Locate the cell with the specified text and output its [x, y] center coordinate. 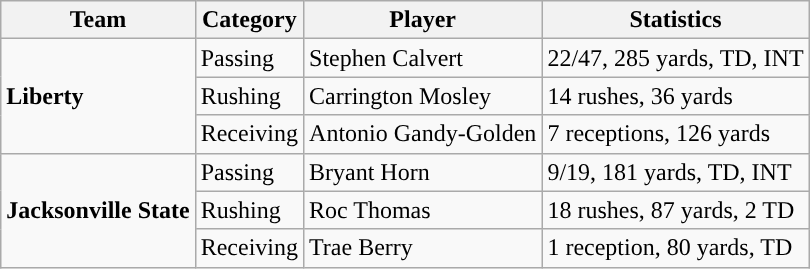
Statistics [676, 20]
Team [98, 20]
Carrington Mosley [423, 96]
Antonio Gandy-Golden [423, 134]
1 reception, 80 yards, TD [676, 248]
Trae Berry [423, 248]
Category [249, 20]
9/19, 181 yards, TD, INT [676, 172]
22/47, 285 yards, TD, INT [676, 58]
7 receptions, 126 yards [676, 134]
Jacksonville State [98, 210]
18 rushes, 87 yards, 2 TD [676, 210]
Stephen Calvert [423, 58]
Bryant Horn [423, 172]
14 rushes, 36 yards [676, 96]
Roc Thomas [423, 210]
Player [423, 20]
Liberty [98, 96]
